Provide the [x, y] coordinate of the cell's center where the given text is located.  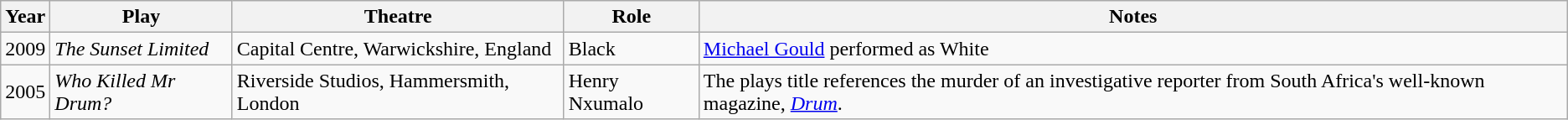
Black [632, 49]
Capital Centre, Warwickshire, England [398, 49]
Year [25, 17]
Theatre [398, 17]
The Sunset Limited [141, 49]
2005 [25, 92]
Riverside Studios, Hammersmith, London [398, 92]
Michael Gould performed as White [1132, 49]
The plays title references the murder of an investigative reporter from South Africa's well-known magazine, Drum. [1132, 92]
Who Killed Mr Drum? [141, 92]
Henry Nxumalo [632, 92]
Play [141, 17]
2009 [25, 49]
Notes [1132, 17]
Role [632, 17]
